Determine the (X, Y) coordinate at the center of the cell enclosing the given text.  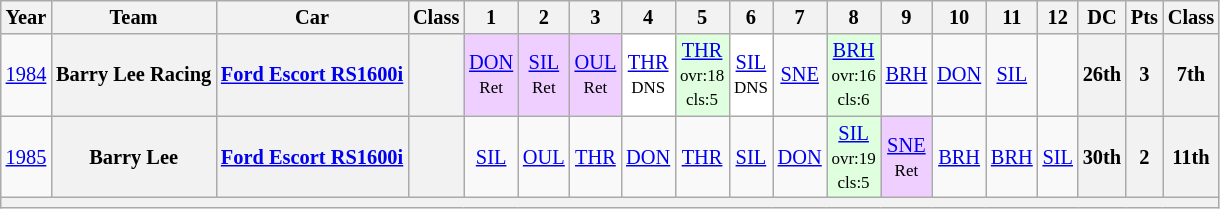
Team (134, 17)
SNERet (907, 157)
Barry Lee (134, 157)
7 (800, 17)
THRDNS (648, 75)
Car (312, 17)
9 (907, 17)
5 (702, 17)
SNE (800, 75)
Barry Lee Racing (134, 75)
7th (1191, 75)
THRovr:18cls:5 (702, 75)
OULRet (596, 75)
6 (751, 17)
10 (959, 17)
OUL (544, 157)
SILovr:19cls:5 (854, 157)
1984 (26, 75)
1985 (26, 157)
26th (1102, 75)
BRHovr:16cls:6 (854, 75)
Year (26, 17)
11th (1191, 157)
DONRet (491, 75)
8 (854, 17)
DC (1102, 17)
12 (1058, 17)
SILDNS (751, 75)
Pts (1144, 17)
30th (1102, 157)
1 (491, 17)
11 (1012, 17)
SILRet (544, 75)
4 (648, 17)
